Return the (x, y) coordinate for the center point of the cell that contains the specified text.  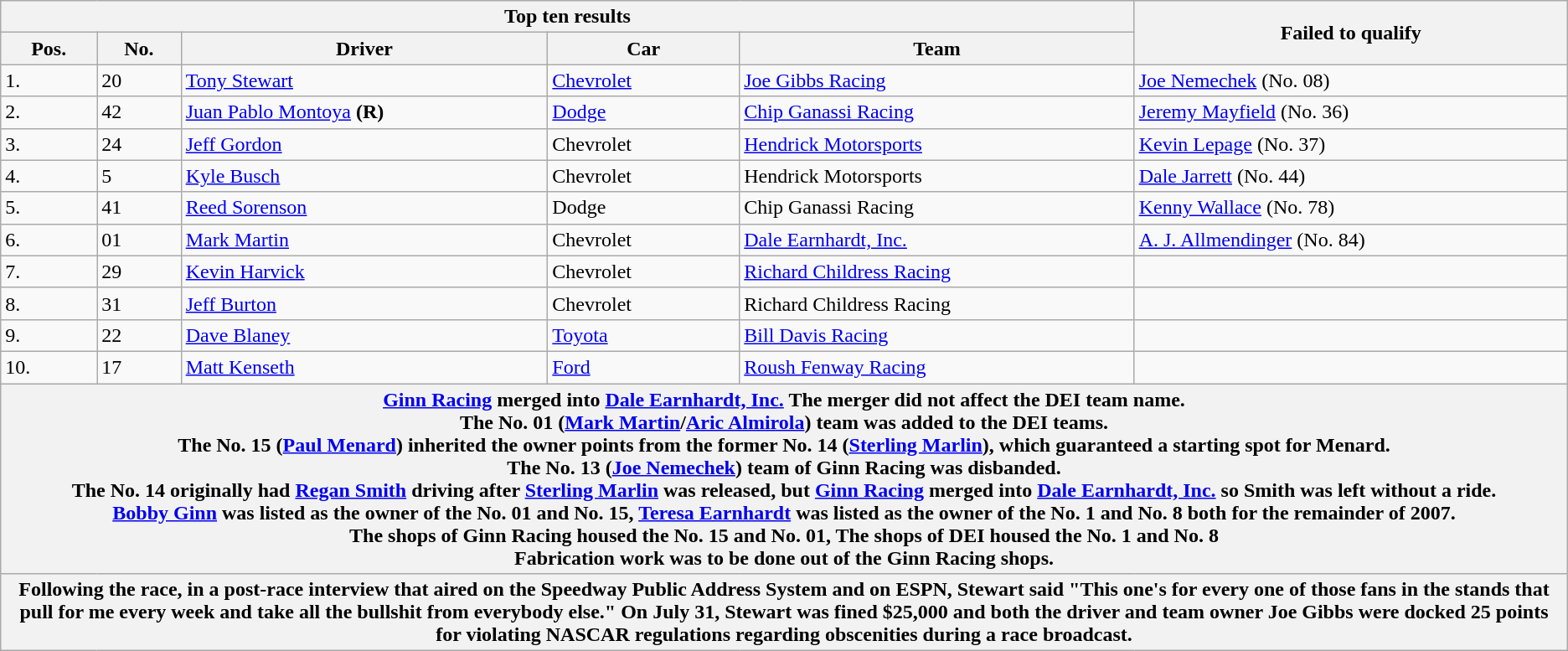
Failed to qualify (1350, 33)
Kenny Wallace (No. 78) (1350, 208)
Kevin Harvick (364, 271)
Roush Fenway Racing (936, 367)
20 (139, 80)
Tony Stewart (364, 80)
Top ten results (568, 17)
Mark Martin (364, 240)
Dave Blaney (364, 335)
Team (936, 49)
Toyota (643, 335)
29 (139, 271)
17 (139, 367)
Pos. (49, 49)
1. (49, 80)
5. (49, 208)
3. (49, 144)
Jeff Gordon (364, 144)
No. (139, 49)
Joe Nemechek (No. 08) (1350, 80)
Matt Kenseth (364, 367)
Joe Gibbs Racing (936, 80)
Reed Sorenson (364, 208)
Juan Pablo Montoya (R) (364, 112)
01 (139, 240)
7. (49, 271)
Dale Earnhardt, Inc. (936, 240)
4. (49, 176)
42 (139, 112)
Jeff Burton (364, 303)
Dale Jarrett (No. 44) (1350, 176)
5 (139, 176)
Car (643, 49)
Driver (364, 49)
31 (139, 303)
10. (49, 367)
41 (139, 208)
8. (49, 303)
Bill Davis Racing (936, 335)
Kevin Lepage (No. 37) (1350, 144)
Ford (643, 367)
9. (49, 335)
6. (49, 240)
A. J. Allmendinger (No. 84) (1350, 240)
Kyle Busch (364, 176)
24 (139, 144)
2. (49, 112)
Jeremy Mayfield (No. 36) (1350, 112)
22 (139, 335)
